Search for the cell housing the specified text and yield its [X, Y] center coordinate. 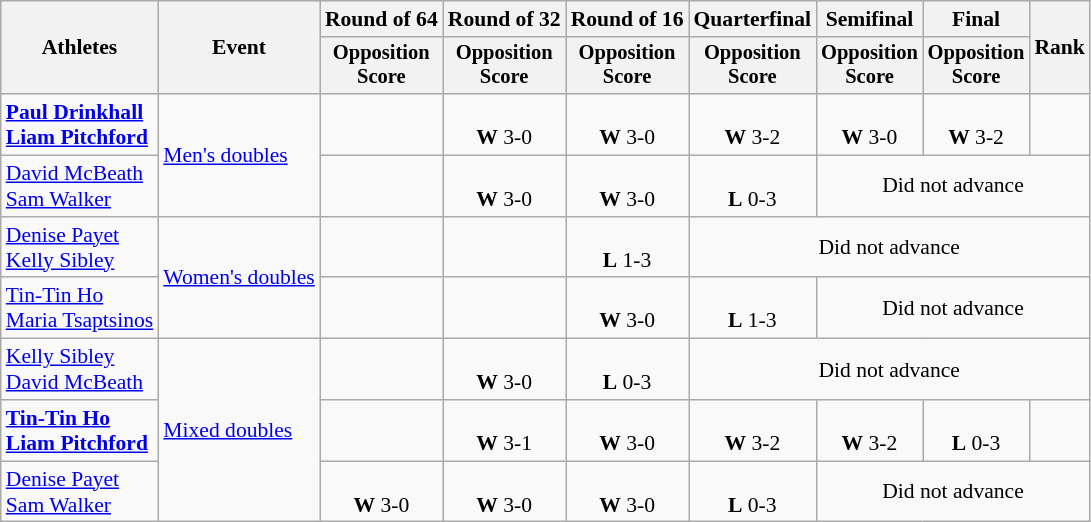
Denise PayetKelly Sibley [80, 248]
Semifinal [870, 19]
Denise PayetSam Walker [80, 492]
W 3-1 [504, 430]
Kelly SibleyDavid McBeath [80, 370]
Round of 32 [504, 19]
Tin-Tin HoLiam Pitchford [80, 430]
Mixed doubles [239, 430]
Quarterfinal [752, 19]
Men's doubles [239, 155]
Tin-Tin HoMaria Tsaptsinos [80, 308]
Round of 16 [628, 19]
Final [976, 19]
Round of 64 [382, 19]
Rank [1060, 48]
Event [239, 48]
Women's doubles [239, 278]
Athletes [80, 48]
Paul DrinkhallLiam Pitchford [80, 124]
David McBeathSam Walker [80, 186]
